Return (X, Y) of the center of cell containing provided text 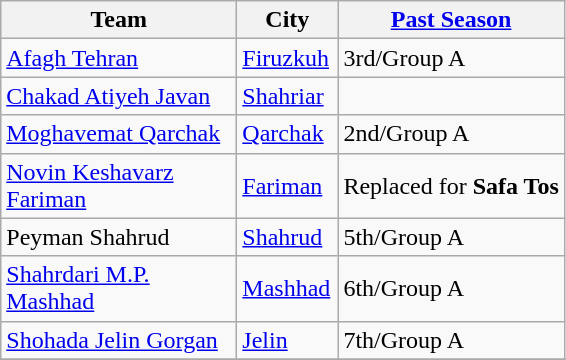
Shahrdari M.P. Mashhad (119, 288)
Afagh Tehran (119, 58)
3rd/Group A (451, 58)
5th/Group A (451, 237)
Moghavemat Qarchak (119, 134)
Novin Keshavarz Fariman (119, 186)
Jelin (288, 340)
Shahriar (288, 96)
Shohada Jelin Gorgan (119, 340)
7th/Group A (451, 340)
Firuzkuh (288, 58)
Chakad Atiyeh Javan (119, 96)
Fariman (288, 186)
6th/Group A (451, 288)
Shahrud (288, 237)
Mashhad (288, 288)
Replaced for Safa Tos (451, 186)
City (288, 20)
2nd/Group A (451, 134)
Team (119, 20)
Qarchak (288, 134)
Past Season (451, 20)
Peyman Shahrud (119, 237)
